Return [x, y] of the center of cell containing provided text 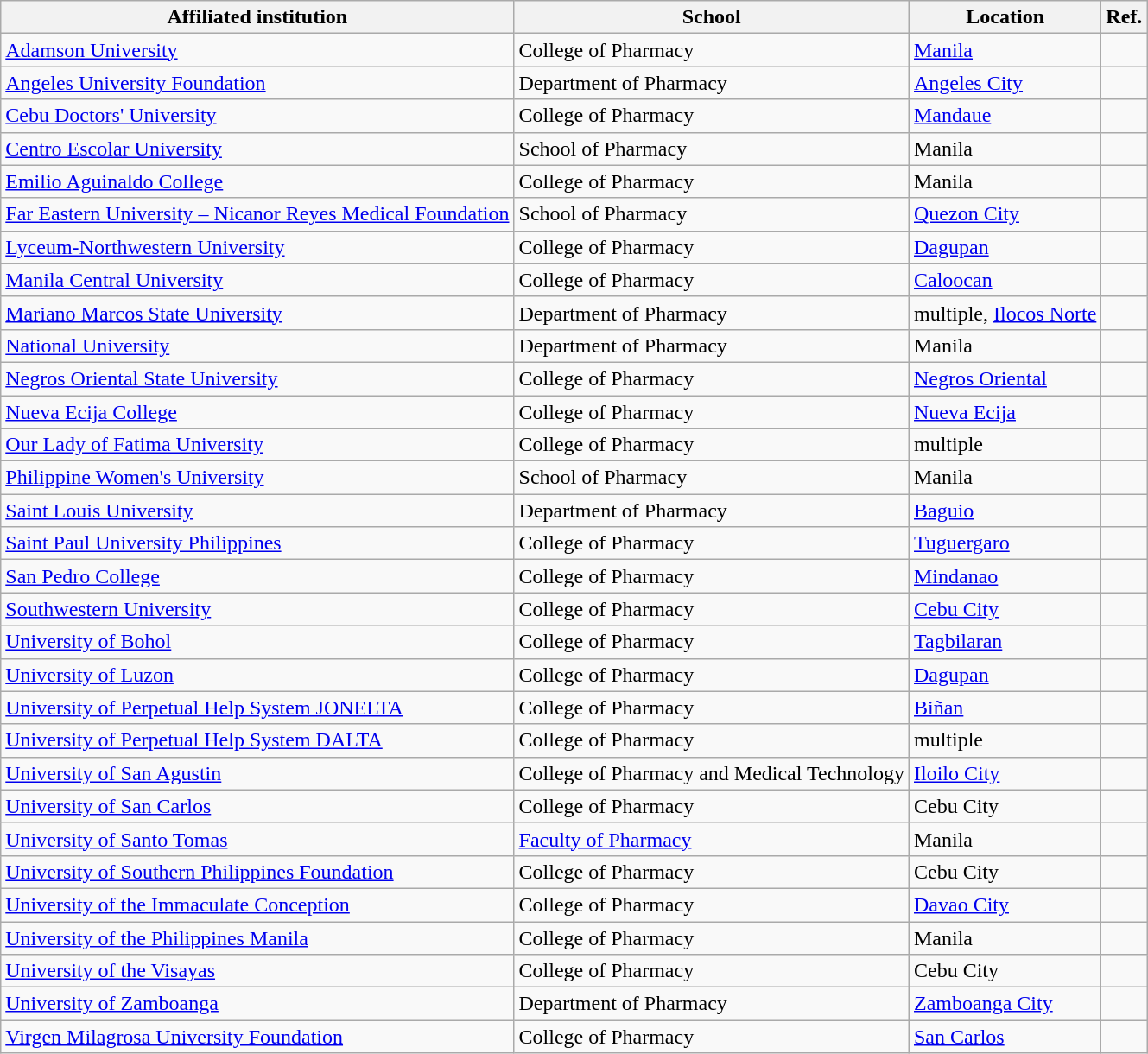
University of San Agustin [257, 773]
University of Santo Tomas [257, 839]
Virgen Milagrosa University Foundation [257, 1037]
Southwestern University [257, 609]
University of the Immaculate Conception [257, 905]
Mandaue [1005, 116]
University of the Visayas [257, 971]
University of Southern Philippines Foundation [257, 872]
Angeles University Foundation [257, 83]
University of Luzon [257, 675]
Saint Louis University [257, 511]
University of Zamboanga [257, 1004]
Our Lady of Fatima University [257, 445]
Ref. [1125, 17]
Saint Paul University Philippines [257, 543]
multiple, Ilocos Norte [1005, 313]
Davao City [1005, 905]
University of Perpetual Help System JONELTA [257, 708]
Mindanao [1005, 576]
Manila Central University [257, 280]
School [712, 17]
National University [257, 346]
Nueva Ecija College [257, 412]
Mariano Marcos State University [257, 313]
College of Pharmacy and Medical Technology [712, 773]
Lyceum-Northwestern University [257, 247]
Zamboanga City [1005, 1004]
Cebu Doctors' University [257, 116]
University of the Philippines Manila [257, 937]
Iloilo City [1005, 773]
Baguio [1005, 511]
Angeles City [1005, 83]
Biñan [1005, 708]
Location [1005, 17]
Negros Oriental [1005, 378]
Far Eastern University – Nicanor Reyes Medical Foundation [257, 214]
Quezon City [1005, 214]
Nueva Ecija [1005, 412]
San Pedro College [257, 576]
Adamson University [257, 50]
Affiliated institution [257, 17]
Centro Escolar University [257, 149]
Tagbilaran [1005, 642]
Tuguergaro [1005, 543]
University of Bohol [257, 642]
Caloocan [1005, 280]
University of Perpetual Help System DALTA [257, 740]
University of San Carlos [257, 806]
Faculty of Pharmacy [712, 839]
San Carlos [1005, 1037]
Philippine Women's University [257, 478]
Negros Oriental State University [257, 378]
Emilio Aguinaldo College [257, 181]
